Locate the cell with the specified text and output its (X, Y) center coordinate. 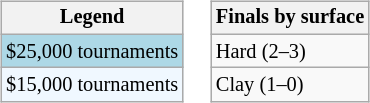
Hard (2–3) (290, 51)
Legend (92, 18)
Clay (1–0) (290, 85)
$25,000 tournaments (92, 51)
$15,000 tournaments (92, 85)
Finals by surface (290, 18)
